Pinpoint the cell where the given text exists, returning its (x, y) midpoint coordinate. 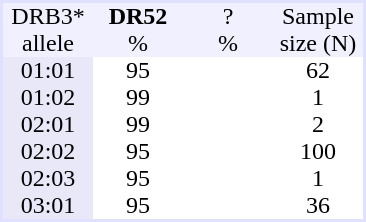
01:02 (48, 98)
100 (318, 152)
02:01 (48, 124)
DR52 (138, 16)
? (228, 16)
Sample (318, 16)
02:02 (48, 152)
2 (318, 124)
03:01 (48, 206)
36 (318, 206)
62 (318, 70)
02:03 (48, 178)
allele (48, 44)
size (N) (318, 44)
DRB3* (48, 16)
01:01 (48, 70)
